Find where the given text appears and provide that cell's center as [X, Y] coordinate. 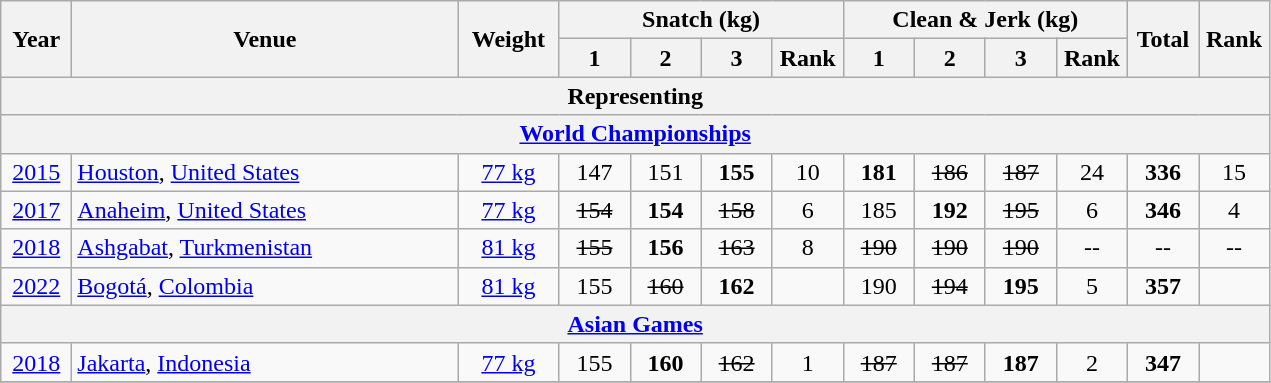
World Championships [636, 134]
15 [1234, 172]
185 [878, 210]
147 [594, 172]
24 [1092, 172]
Clean & Jerk (kg) [985, 20]
Snatch (kg) [701, 20]
151 [666, 172]
Anaheim, United States [265, 210]
2017 [36, 210]
Year [36, 39]
158 [736, 210]
10 [808, 172]
2022 [36, 286]
192 [950, 210]
Total [1162, 39]
347 [1162, 362]
194 [950, 286]
Weight [508, 39]
346 [1162, 210]
2015 [36, 172]
156 [666, 248]
336 [1162, 172]
5 [1092, 286]
Representing [636, 96]
Houston, United States [265, 172]
8 [808, 248]
163 [736, 248]
357 [1162, 286]
Venue [265, 39]
Ashgabat, Turkmenistan [265, 248]
186 [950, 172]
Bogotá, Colombia [265, 286]
181 [878, 172]
Asian Games [636, 324]
Jakarta, Indonesia [265, 362]
4 [1234, 210]
